Return (X, Y) of the center of cell containing provided text 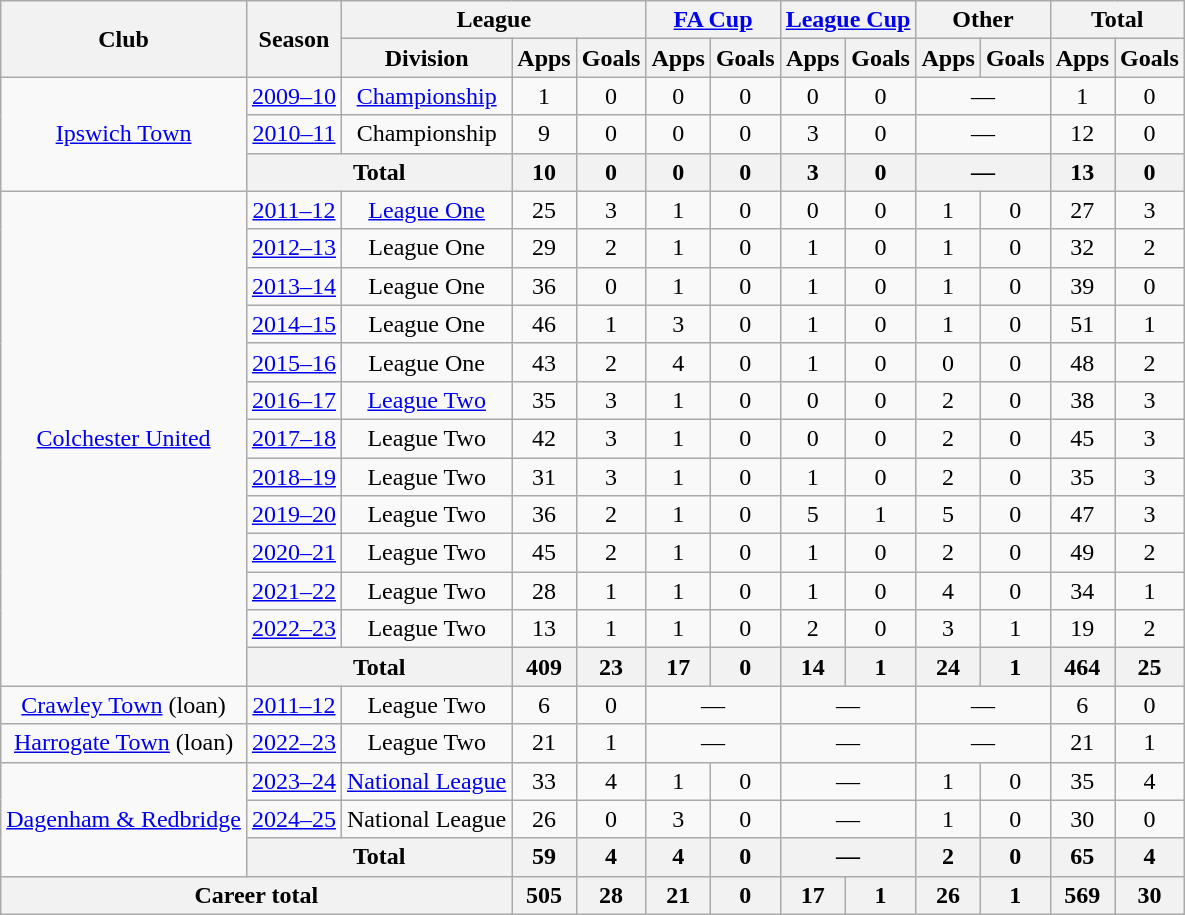
32 (1082, 248)
2019–20 (294, 515)
Club (124, 39)
2014–15 (294, 324)
2010–11 (294, 134)
42 (544, 438)
2020–21 (294, 553)
39 (1082, 286)
2015–16 (294, 362)
Season (294, 39)
48 (1082, 362)
38 (1082, 400)
34 (1082, 591)
2024–25 (294, 819)
Other (983, 20)
14 (812, 667)
59 (544, 857)
9 (544, 134)
464 (1082, 667)
49 (1082, 553)
31 (544, 477)
2012–13 (294, 248)
505 (544, 895)
19 (1082, 629)
47 (1082, 515)
12 (1082, 134)
FA Cup (713, 20)
2018–19 (294, 477)
51 (1082, 324)
Dagenham & Redbridge (124, 819)
Colchester United (124, 438)
409 (544, 667)
2023–24 (294, 781)
24 (948, 667)
2021–22 (294, 591)
46 (544, 324)
23 (611, 667)
League (493, 20)
Career total (256, 895)
27 (1082, 210)
65 (1082, 857)
Crawley Town (loan) (124, 705)
Ipswich Town (124, 134)
2013–14 (294, 286)
569 (1082, 895)
League Cup (848, 20)
33 (544, 781)
2016–17 (294, 400)
29 (544, 248)
Harrogate Town (loan) (124, 743)
2017–18 (294, 438)
Division (426, 58)
10 (544, 172)
43 (544, 362)
2009–10 (294, 96)
